Determine the [X, Y] coordinate at the center of the cell enclosing the given text.  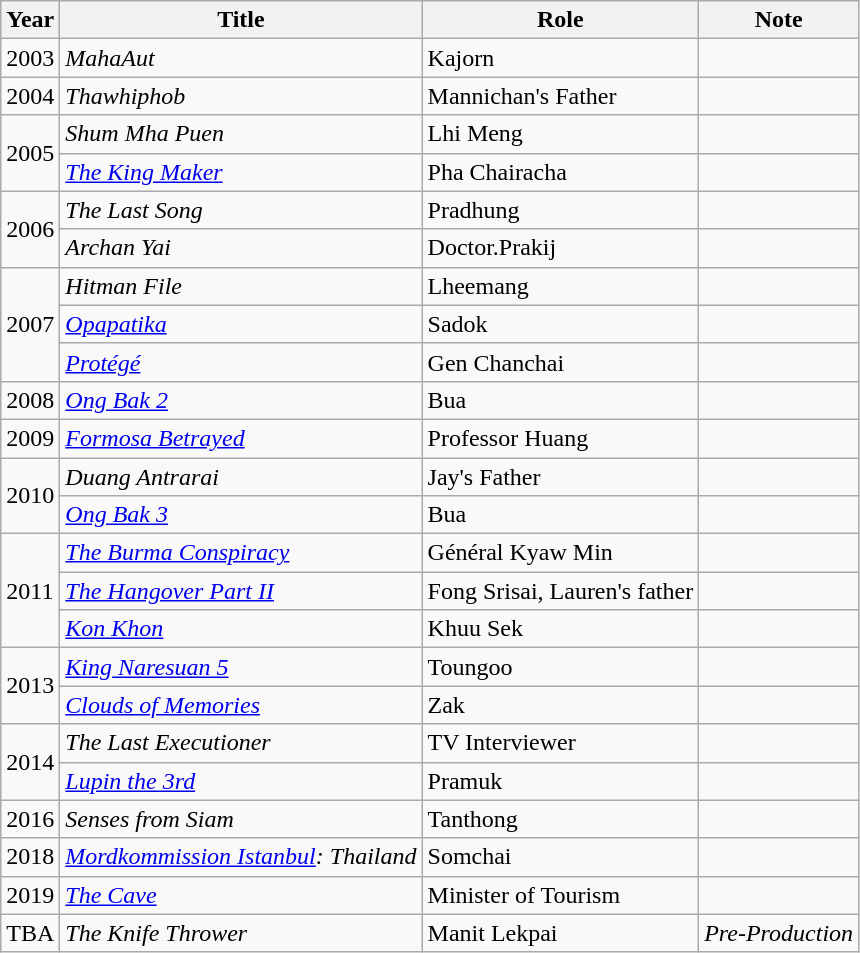
Hitman File [241, 286]
2014 [30, 762]
Note [779, 20]
Professor Huang [560, 438]
2004 [30, 96]
2011 [30, 591]
Minister of Tourism [560, 895]
2018 [30, 857]
Formosa Betrayed [241, 438]
The Last Executioner [241, 743]
Ong Bak 3 [241, 515]
2013 [30, 686]
The King Maker [241, 172]
Senses from Siam [241, 819]
TV Interviewer [560, 743]
Jay's Father [560, 477]
Lhi Meng [560, 134]
The Burma Conspiracy [241, 553]
Opapatika [241, 324]
The Last Song [241, 210]
Lupin the 3rd [241, 781]
Zak [560, 705]
Protégé [241, 362]
The Cave [241, 895]
Clouds of Memories [241, 705]
Title [241, 20]
King Naresuan 5 [241, 667]
Ong Bak 2 [241, 400]
Mordkommission Istanbul: Thailand [241, 857]
Doctor.Prakij [560, 248]
MahaAut [241, 58]
Mannichan's Father [560, 96]
Manit Lekpai [560, 933]
The Knife Thrower [241, 933]
2007 [30, 324]
Pradhung [560, 210]
Tanthong [560, 819]
The Hangover Part II [241, 591]
Duang Antrarai [241, 477]
Archan Yai [241, 248]
Kajorn [560, 58]
2009 [30, 438]
Pre-Production [779, 933]
2019 [30, 895]
Sadok [560, 324]
Year [30, 20]
Somchai [560, 857]
Lheemang [560, 286]
2008 [30, 400]
2010 [30, 496]
Pramuk [560, 781]
2006 [30, 229]
Toungoo [560, 667]
Shum Mha Puen [241, 134]
Fong Srisai, Lauren's father [560, 591]
Général Kyaw Min [560, 553]
Pha Chairacha [560, 172]
Gen Chanchai [560, 362]
Role [560, 20]
Khuu Sek [560, 629]
2016 [30, 819]
TBA [30, 933]
Thawhiphob [241, 96]
2003 [30, 58]
2005 [30, 153]
Kon Khon [241, 629]
